Return [X, Y] of the center of cell containing provided text 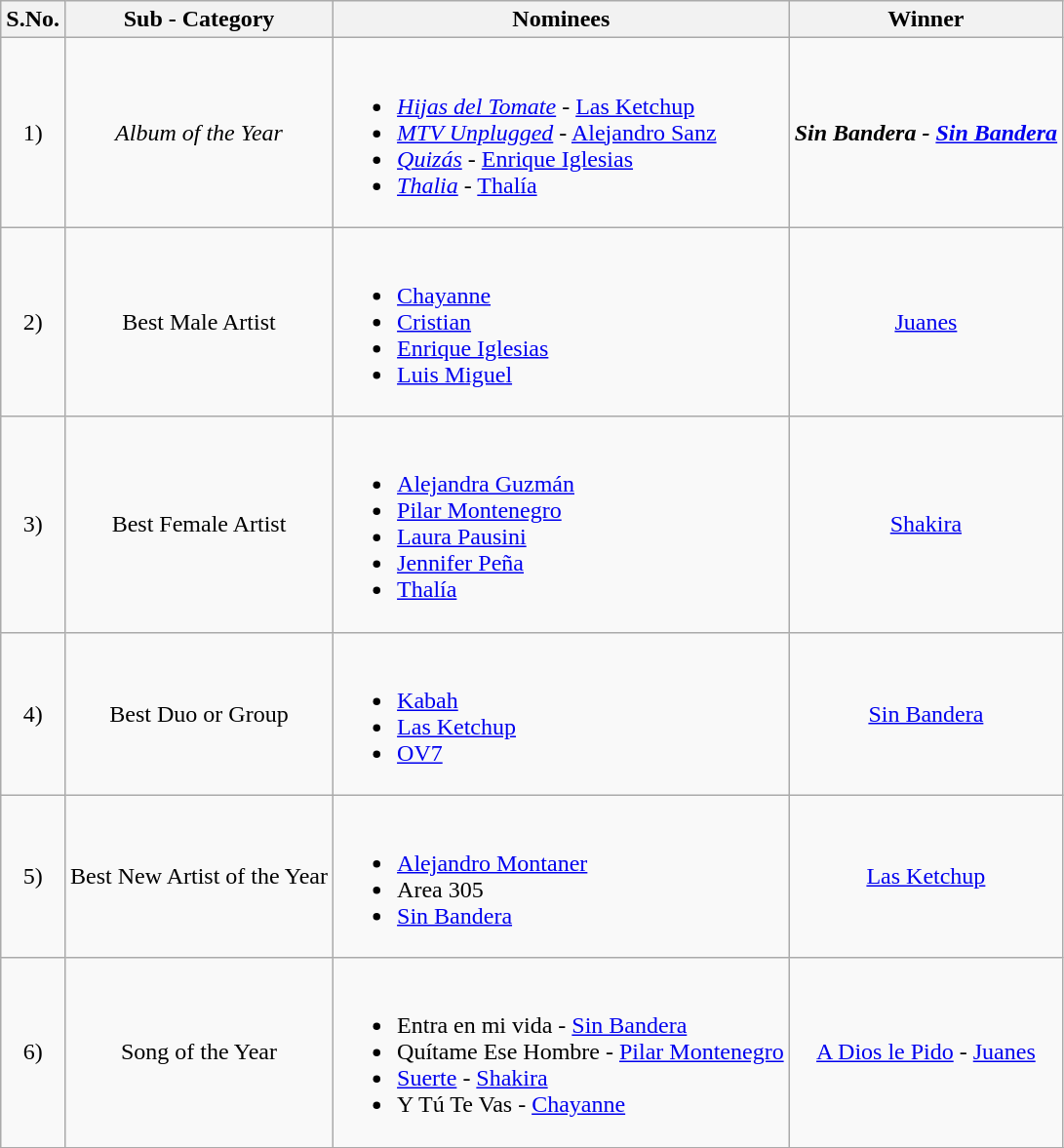
6) [33, 1052]
4) [33, 714]
A Dios le Pido - Juanes [926, 1052]
Best Male Artist [199, 322]
Alejandra GuzmánPilar MontenegroLaura PausiniJennifer PeñaThalía [562, 525]
Song of the Year [199, 1052]
Best New Artist of the Year [199, 876]
Sin Bandera - Sin Bandera [926, 133]
KabahLas KetchupOV7 [562, 714]
Entra en mi vida - Sin BanderaQuítame Ese Hombre - Pilar MontenegroSuerte - ShakiraY Tú Te Vas - Chayanne [562, 1052]
Best Female Artist [199, 525]
5) [33, 876]
3) [33, 525]
Nominees [562, 20]
2) [33, 322]
Album of the Year [199, 133]
S.No. [33, 20]
Juanes [926, 322]
1) [33, 133]
Sub - Category [199, 20]
Las Ketchup [926, 876]
Shakira [926, 525]
Alejandro MontanerArea 305Sin Bandera [562, 876]
Best Duo or Group [199, 714]
ChayanneCristianEnrique IglesiasLuis Miguel [562, 322]
Winner [926, 20]
Hijas del Tomate - Las KetchupMTV Unplugged - Alejandro SanzQuizás - Enrique IglesiasThalia - Thalía [562, 133]
Sin Bandera [926, 714]
